Capture the cell that displays the provided text and extract its (x, y) central coordinate. 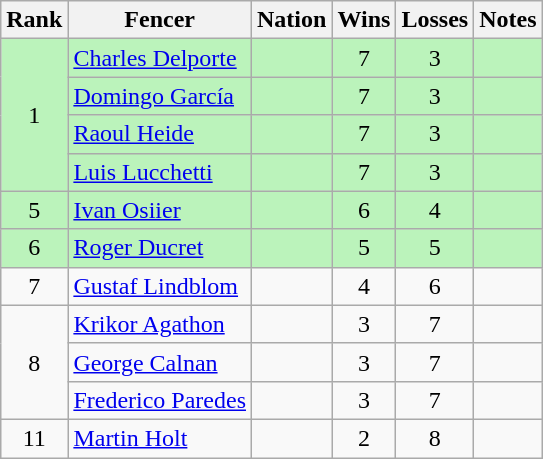
Krikor Agathon (160, 324)
Rank (34, 20)
11 (34, 438)
Losses (435, 20)
Nation (292, 20)
Domingo García (160, 96)
Luis Lucchetti (160, 172)
Roger Ducret (160, 248)
George Calnan (160, 362)
Wins (364, 20)
Raoul Heide (160, 134)
Ivan Osiier (160, 210)
Gustaf Lindblom (160, 286)
Frederico Paredes (160, 400)
2 (364, 438)
Fencer (160, 20)
Charles Delporte (160, 58)
Notes (508, 20)
1 (34, 115)
Martin Holt (160, 438)
